Find where the given text appears and provide that cell's center as [X, Y] coordinate. 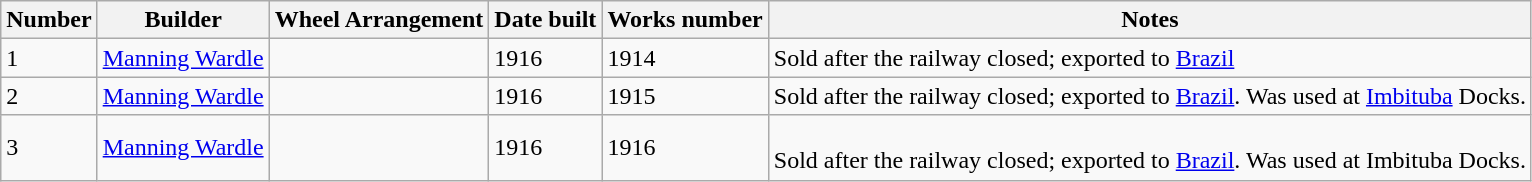
3 [49, 148]
1914 [685, 58]
Wheel Arrangement [379, 20]
Number [49, 20]
Notes [1150, 20]
Date built [546, 20]
Works number [685, 20]
2 [49, 96]
1 [49, 58]
1915 [685, 96]
Sold after the railway closed; exported to Brazil [1150, 58]
Builder [183, 20]
